Detect which cell encompasses the target text, then output its (X, Y) center coordinate. 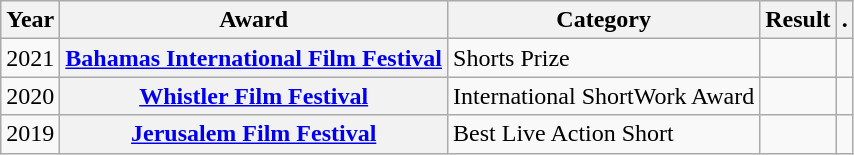
Whistler Film Festival (254, 96)
2020 (30, 96)
Bahamas International Film Festival (254, 58)
2021 (30, 58)
Award (254, 20)
Category (604, 20)
2019 (30, 134)
. (844, 20)
Result (798, 20)
Year (30, 20)
Best Live Action Short (604, 134)
International ShortWork Award (604, 96)
Jerusalem Film Festival (254, 134)
Shorts Prize (604, 58)
